Capture the cell that displays the provided text and extract its [x, y] central coordinate. 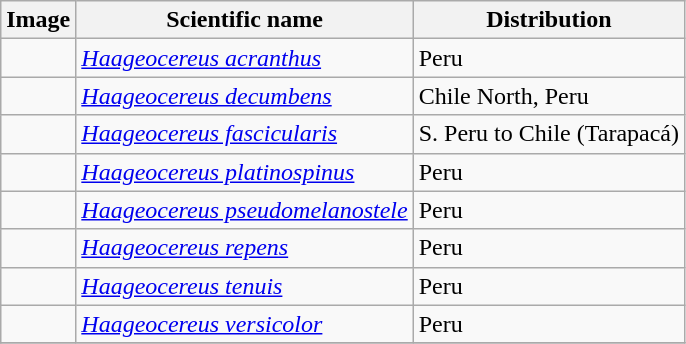
S. Peru to Chile (Tarapacá) [548, 134]
Haageocereus repens [244, 248]
Image [38, 20]
Haageocereus tenuis [244, 286]
Haageocereus acranthus [244, 58]
Haageocereus fascicularis [244, 134]
Distribution [548, 20]
Haageocereus decumbens [244, 96]
Scientific name [244, 20]
Haageocereus versicolor [244, 324]
Haageocereus platinospinus [244, 172]
Haageocereus pseudomelanostele [244, 210]
Chile North, Peru [548, 96]
